Locate the cell with the specified text and output its (X, Y) center coordinate. 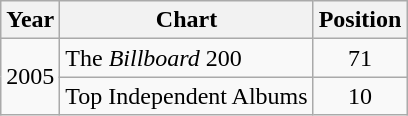
Position (360, 20)
Top Independent Albums (186, 96)
2005 (30, 77)
Year (30, 20)
10 (360, 96)
71 (360, 58)
The Billboard 200 (186, 58)
Chart (186, 20)
